Identify which cell holds the provided text, then report its [x, y] central coordinate. 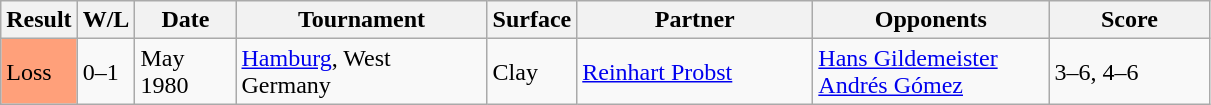
Clay [532, 72]
Surface [532, 20]
W/L [106, 20]
Hans Gildemeister Andrés Gómez [931, 72]
Reinhart Probst [695, 72]
Result [39, 20]
Hamburg, West Germany [362, 72]
Partner [695, 20]
Opponents [931, 20]
May 1980 [186, 72]
Loss [39, 72]
Date [186, 20]
0–1 [106, 72]
Tournament [362, 20]
3–6, 4–6 [1130, 72]
Score [1130, 20]
